Scan for the cell matching the given text and deliver its (x, y) coordinate at center. 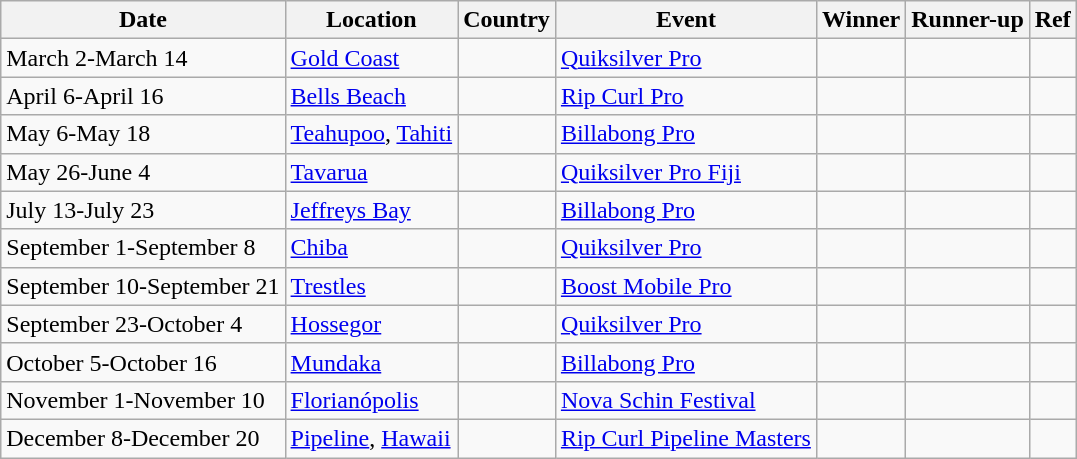
April 6-April 16 (143, 96)
Boost Mobile Pro (686, 286)
October 5-October 16 (143, 362)
Location (372, 20)
December 8-December 20 (143, 438)
May 6-May 18 (143, 134)
Runner-up (968, 20)
Nova Schin Festival (686, 400)
September 23-October 4 (143, 324)
March 2-March 14 (143, 58)
Hossegor (372, 324)
Country (507, 20)
Quiksilver Pro Fiji (686, 172)
Pipeline, Hawaii (372, 438)
September 10-September 21 (143, 286)
Ref (1052, 20)
Chiba (372, 248)
Teahupoo, Tahiti (372, 134)
Trestles (372, 286)
Winner (860, 20)
Rip Curl Pipeline Masters (686, 438)
May 26-June 4 (143, 172)
Tavarua (372, 172)
Mundaka (372, 362)
November 1-November 10 (143, 400)
September 1-September 8 (143, 248)
Gold Coast (372, 58)
Event (686, 20)
Rip Curl Pro (686, 96)
Jeffreys Bay (372, 210)
Date (143, 20)
July 13-July 23 (143, 210)
Florianópolis (372, 400)
Bells Beach (372, 96)
